Return (X, Y) of the center of cell containing provided text 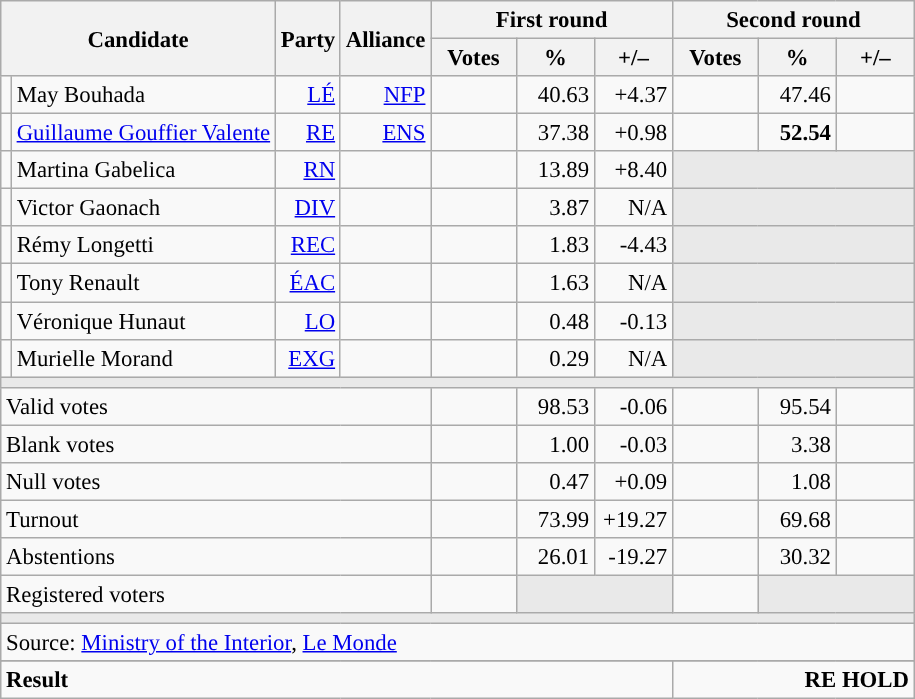
47.46 (797, 95)
-0.13 (633, 321)
73.99 (555, 519)
-0.03 (633, 444)
Tony Renault (143, 283)
1.00 (555, 444)
RE HOLD (794, 680)
NFP (385, 95)
May Bouhada (143, 95)
LÉ (308, 95)
+4.37 (633, 95)
First round (552, 20)
Candidate (138, 38)
Murielle Morand (143, 358)
3.38 (797, 444)
EXG (308, 358)
Blank votes (216, 444)
ÉAC (308, 283)
98.53 (555, 406)
-0.06 (633, 406)
52.54 (797, 133)
40.63 (555, 95)
1.83 (555, 245)
30.32 (797, 557)
LO (308, 321)
-19.27 (633, 557)
0.29 (555, 358)
0.48 (555, 321)
ENS (385, 133)
Result (337, 680)
RE (308, 133)
Rémy Longetti (143, 245)
95.54 (797, 406)
37.38 (555, 133)
Source: Ministry of the Interior, Le Monde (458, 643)
RN (308, 170)
Null votes (216, 482)
Alliance (385, 38)
69.68 (797, 519)
Second round (794, 20)
0.47 (555, 482)
Valid votes (216, 406)
Party (308, 38)
DIV (308, 208)
Guillaume Gouffier Valente (143, 133)
Véronique Hunaut (143, 321)
1.08 (797, 482)
+0.98 (633, 133)
Abstentions (216, 557)
Victor Gaonach (143, 208)
Turnout (216, 519)
+19.27 (633, 519)
+0.09 (633, 482)
+8.40 (633, 170)
3.87 (555, 208)
1.63 (555, 283)
26.01 (555, 557)
Martina Gabelica (143, 170)
13.89 (555, 170)
REC (308, 245)
Registered voters (216, 594)
-4.43 (633, 245)
